For the text-containing cell, return its midpoint in [x, y] coordinate format. 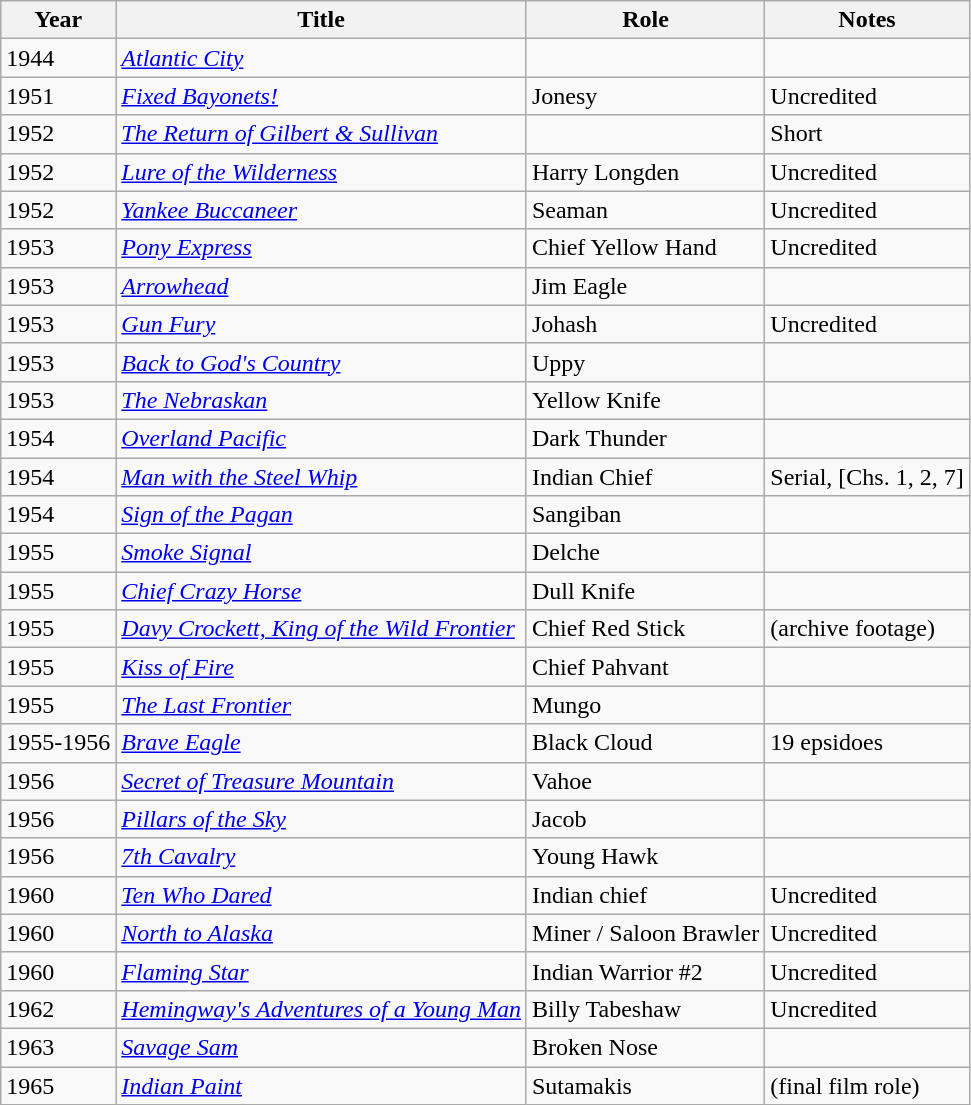
Kiss of Fire [322, 667]
Broken Nose [645, 1047]
Year [58, 20]
7th Cavalry [322, 857]
Chief Crazy Horse [322, 591]
Pony Express [322, 248]
(archive footage) [867, 629]
1963 [58, 1047]
Delche [645, 553]
Uppy [645, 362]
Young Hawk [645, 857]
Dark Thunder [645, 438]
Lure of the Wilderness [322, 172]
Short [867, 134]
1962 [58, 1009]
1955-1956 [58, 743]
1951 [58, 96]
Black Cloud [645, 743]
Johash [645, 324]
Jonesy [645, 96]
Arrowhead [322, 286]
Chief Red Stick [645, 629]
Vahoe [645, 781]
19 epsidoes [867, 743]
Smoke Signal [322, 553]
Title [322, 20]
Davy Crockett, King of the Wild Frontier [322, 629]
Yankee Buccaneer [322, 210]
Back to God's Country [322, 362]
Chief Pahvant [645, 667]
Atlantic City [322, 58]
Pillars of the Sky [322, 819]
The Nebraskan [322, 400]
Role [645, 20]
North to Alaska [322, 933]
1965 [58, 1085]
Seaman [645, 210]
Fixed Bayonets! [322, 96]
Sangiban [645, 515]
1944 [58, 58]
(final film role) [867, 1085]
Ten Who Dared [322, 895]
Notes [867, 20]
Indian Chief [645, 477]
Yellow Knife [645, 400]
Jacob [645, 819]
Indian chief [645, 895]
Indian Paint [322, 1085]
Sign of the Pagan [322, 515]
Sutamakis [645, 1085]
Hemingway's Adventures of a Young Man [322, 1009]
Serial, [Chs. 1, 2, 7] [867, 477]
Man with the Steel Whip [322, 477]
Harry Longden [645, 172]
Brave Eagle [322, 743]
Mungo [645, 705]
The Return of Gilbert & Sullivan [322, 134]
Flaming Star [322, 971]
Overland Pacific [322, 438]
Secret of Treasure Mountain [322, 781]
Dull Knife [645, 591]
Billy Tabeshaw [645, 1009]
Savage Sam [322, 1047]
The Last Frontier [322, 705]
Gun Fury [322, 324]
Jim Eagle [645, 286]
Chief Yellow Hand [645, 248]
Indian Warrior #2 [645, 971]
Miner / Saloon Brawler [645, 933]
